From the cell containing the given text, extract its center point as [X, Y] coordinate. 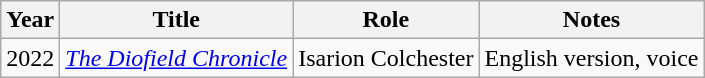
English version, voice [592, 58]
Notes [592, 20]
2022 [30, 58]
Year [30, 20]
The Diofield Chronicle [176, 58]
Isarion Colchester [386, 58]
Role [386, 20]
Title [176, 20]
